For the text-containing cell, return its midpoint in [X, Y] coordinate format. 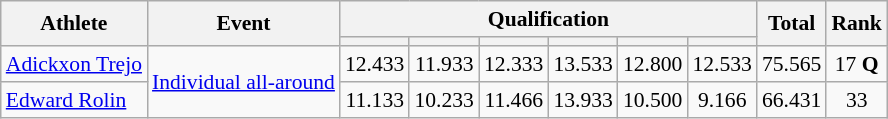
12.533 [722, 64]
Rank [856, 24]
33 [856, 100]
Athlete [74, 24]
75.565 [792, 64]
12.333 [514, 64]
Qualification [548, 19]
Edward Rolin [74, 100]
Event [244, 24]
17 Q [856, 64]
11.933 [444, 64]
11.133 [374, 100]
Adickxon Trejo [74, 64]
11.466 [514, 100]
12.433 [374, 64]
9.166 [722, 100]
13.933 [582, 100]
10.233 [444, 100]
Total [792, 24]
10.500 [652, 100]
13.533 [582, 64]
12.800 [652, 64]
Individual all-around [244, 82]
66.431 [792, 100]
